Detect which cell encompasses the target text, then output its (X, Y) center coordinate. 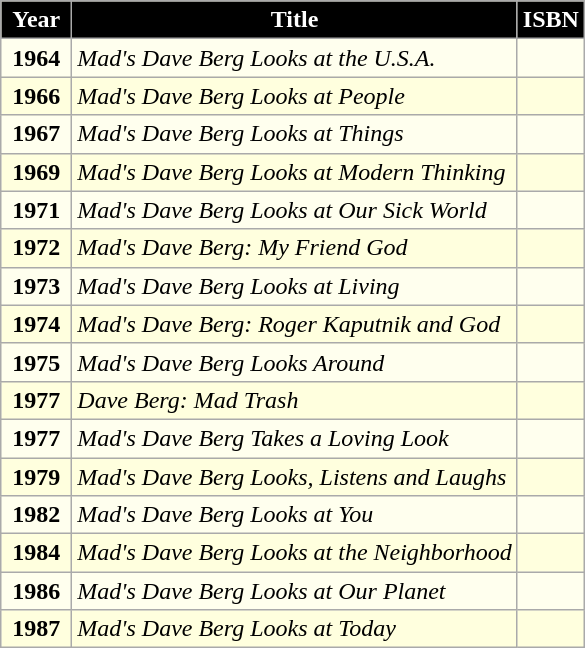
1973 (36, 286)
1966 (36, 96)
Mad's Dave Berg Looks at the U.S.A. (295, 58)
Mad's Dave Berg Looks at Our Sick World (295, 210)
1979 (36, 477)
Dave Berg: Mad Trash (295, 400)
1975 (36, 362)
1964 (36, 58)
1986 (36, 591)
Title (295, 20)
Mad's Dave Berg Looks at Our Planet (295, 591)
Mad's Dave Berg Looks at People (295, 96)
Mad's Dave Berg: Roger Kaputnik and God (295, 324)
Mad's Dave Berg Looks at Living (295, 286)
Mad's Dave Berg Looks at You (295, 515)
Mad's Dave Berg Looks Around (295, 362)
1969 (36, 172)
Mad's Dave Berg Looks at the Neighborhood (295, 553)
1967 (36, 134)
1987 (36, 629)
Mad's Dave Berg: My Friend God (295, 248)
Mad's Dave Berg Looks at Today (295, 629)
Year (36, 20)
Mad's Dave Berg Looks at Modern Thinking (295, 172)
1982 (36, 515)
1971 (36, 210)
1984 (36, 553)
1974 (36, 324)
Mad's Dave Berg Looks, Listens and Laughs (295, 477)
Mad's Dave Berg Looks at Things (295, 134)
1972 (36, 248)
ISBN (550, 20)
Mad's Dave Berg Takes a Loving Look (295, 438)
